Pinpoint the cell where the given text exists, returning its [X, Y] midpoint coordinate. 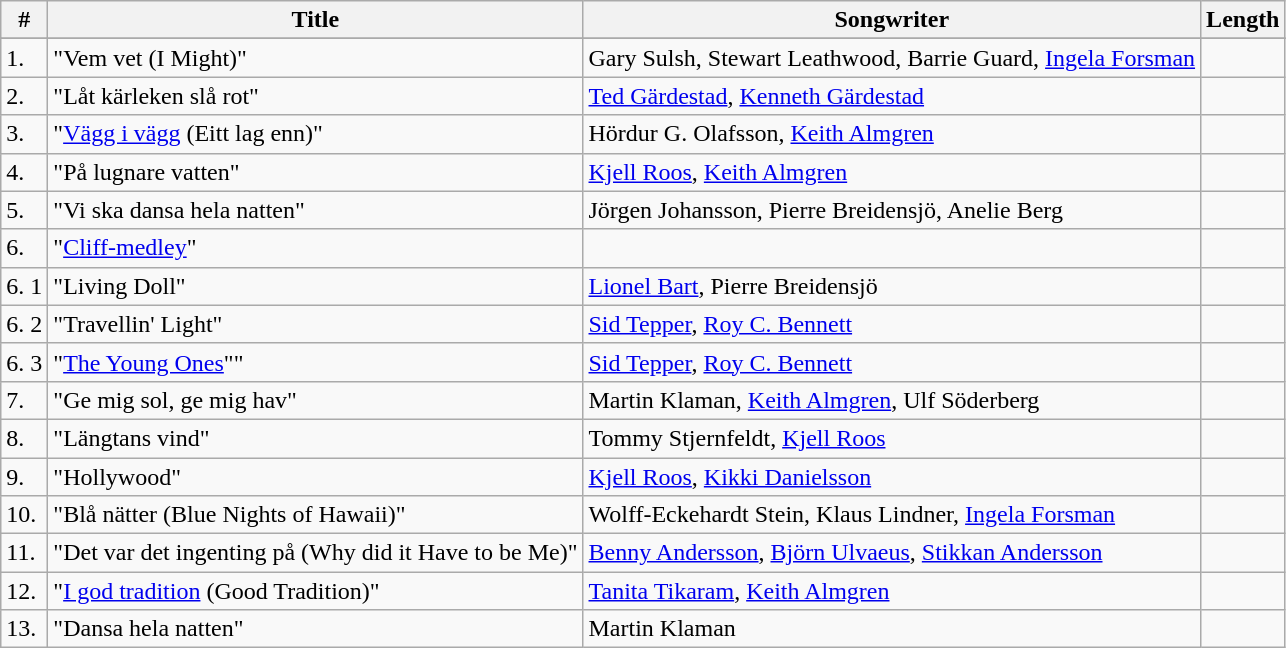
4. [24, 172]
6. 1 [24, 286]
3. [24, 134]
Kjell Roos, Kikki Danielsson [892, 477]
Songwriter [892, 20]
"Vi ska dansa hela natten" [316, 210]
12. [24, 591]
Benny Andersson, Björn Ulvaeus, Stikkan Andersson [892, 553]
Jörgen Johansson, Pierre Breidensjö, Anelie Berg [892, 210]
9. [24, 477]
"Blå nätter (Blue Nights of Hawaii)" [316, 515]
Ted Gärdestad, Kenneth Gärdestad [892, 96]
Title [316, 20]
"Living Doll" [316, 286]
10. [24, 515]
"Cliff-medley" [316, 248]
"Låt kärleken slå rot" [316, 96]
5. [24, 210]
Length [1243, 20]
6. 2 [24, 324]
"I god tradition (Good Tradition)" [316, 591]
"Vägg i vägg (Eitt lag enn)" [316, 134]
11. [24, 553]
"Hollywood" [316, 477]
# [24, 20]
13. [24, 629]
"The Young Ones"" [316, 362]
"Travellin' Light" [316, 324]
Wolff-Eckehardt Stein, Klaus Lindner, Ingela Forsman [892, 515]
"Det var det ingenting på (Why did it Have to be Me)" [316, 553]
"Längtans vind" [316, 438]
Lionel Bart, Pierre Breidensjö [892, 286]
Tanita Tikaram, Keith Almgren [892, 591]
Gary Sulsh, Stewart Leathwood, Barrie Guard, Ingela Forsman [892, 58]
"Dansa hela natten" [316, 629]
Tommy Stjernfeldt, Kjell Roos [892, 438]
1. [24, 58]
8. [24, 438]
"På lugnare vatten" [316, 172]
"Vem vet (I Might)" [316, 58]
Kjell Roos, Keith Almgren [892, 172]
7. [24, 400]
Martin Klaman [892, 629]
Martin Klaman, Keith Almgren, Ulf Söderberg [892, 400]
6. 3 [24, 362]
"Ge mig sol, ge mig hav" [316, 400]
6. [24, 248]
2. [24, 96]
Hördur G. Olafsson, Keith Almgren [892, 134]
